From the cell containing the given text, extract its center point as [x, y] coordinate. 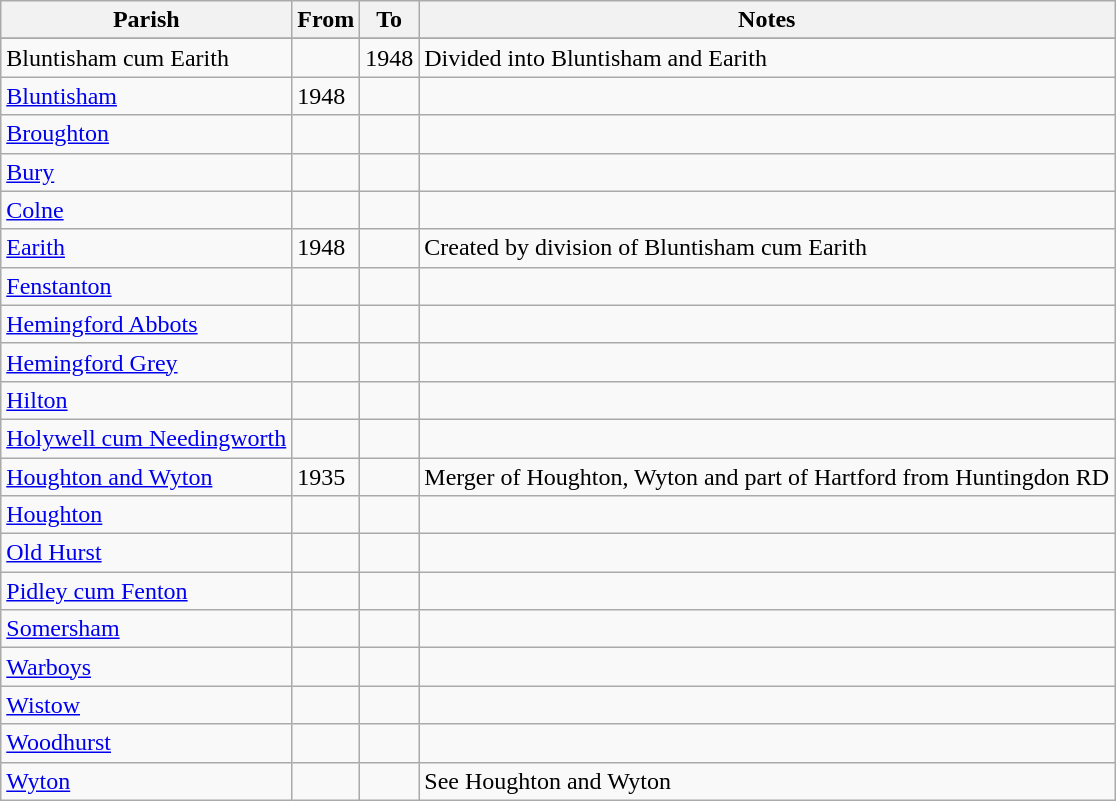
Notes [767, 20]
Warboys [146, 667]
Wistow [146, 705]
Fenstanton [146, 286]
Houghton and Wyton [146, 477]
Divided into Bluntisham and Earith [767, 58]
Created by division of Bluntisham cum Earith [767, 248]
See Houghton and Wyton [767, 781]
1935 [326, 477]
Houghton [146, 515]
Wyton [146, 781]
Pidley cum Fenton [146, 591]
From [326, 20]
Somersham [146, 629]
Old Hurst [146, 553]
Woodhurst [146, 743]
To [390, 20]
Hilton [146, 400]
Hemingford Grey [146, 362]
Bluntisham cum Earith [146, 58]
Broughton [146, 134]
Earith [146, 248]
Holywell cum Needingworth [146, 438]
Bluntisham [146, 96]
Colne [146, 210]
Merger of Houghton, Wyton and part of Hartford from Huntingdon RD [767, 477]
Hemingford Abbots [146, 324]
Bury [146, 172]
Parish [146, 20]
